Return (x, y) of the center of cell containing provided text 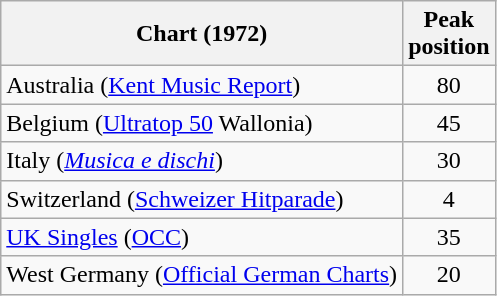
45 (449, 123)
20 (449, 275)
Italy (Musica e dischi) (202, 161)
30 (449, 161)
UK Singles (OCC) (202, 237)
35 (449, 237)
Chart (1972) (202, 34)
Belgium (Ultratop 50 Wallonia) (202, 123)
4 (449, 199)
80 (449, 85)
Peakposition (449, 34)
Switzerland (Schweizer Hitparade) (202, 199)
Australia (Kent Music Report) (202, 85)
West Germany (Official German Charts) (202, 275)
